Determine the [X, Y] coordinate at the center of the cell enclosing the given text.  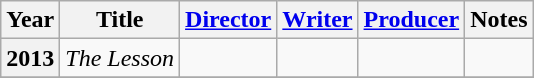
Producer [412, 20]
Notes [499, 20]
Year [30, 20]
2013 [30, 58]
Director [228, 20]
Writer [318, 20]
Title [120, 20]
The Lesson [120, 58]
